Find where the given text appears and provide that cell's center as [x, y] coordinate. 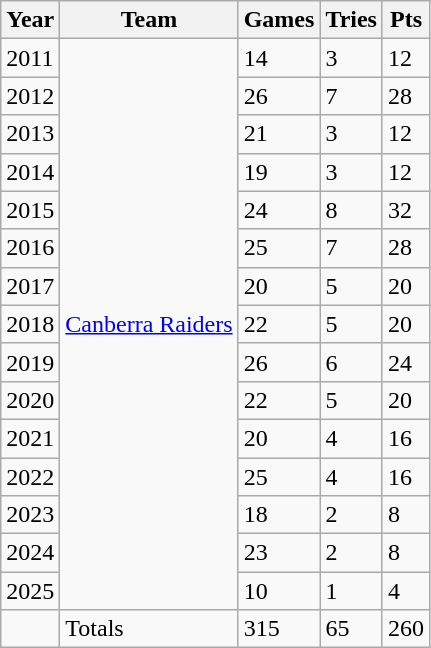
2022 [30, 477]
10 [279, 591]
2020 [30, 400]
Team [149, 20]
32 [406, 210]
65 [352, 629]
Year [30, 20]
Canberra Raiders [149, 324]
1 [352, 591]
23 [279, 553]
2025 [30, 591]
Totals [149, 629]
2013 [30, 134]
6 [352, 362]
21 [279, 134]
2018 [30, 324]
2021 [30, 438]
Pts [406, 20]
Games [279, 20]
2023 [30, 515]
2024 [30, 553]
19 [279, 172]
14 [279, 58]
2019 [30, 362]
2017 [30, 286]
2015 [30, 210]
260 [406, 629]
2012 [30, 96]
2011 [30, 58]
18 [279, 515]
315 [279, 629]
Tries [352, 20]
2014 [30, 172]
2016 [30, 248]
